Capture the cell that displays the provided text and extract its (X, Y) central coordinate. 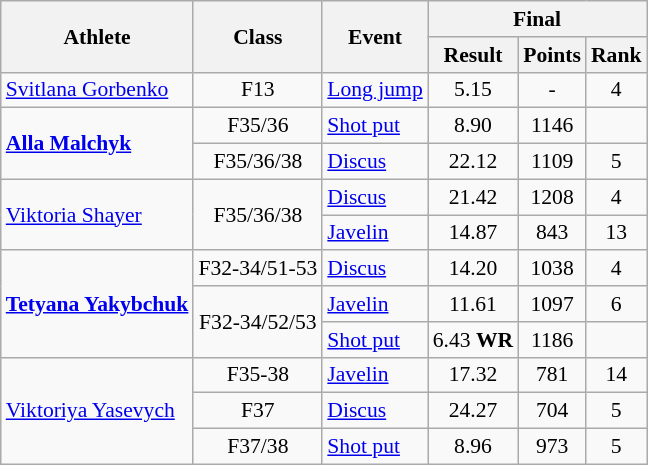
13 (616, 233)
24.27 (473, 411)
1109 (552, 162)
Rank (616, 55)
6 (616, 304)
973 (552, 447)
Viktoriya Yasevych (98, 410)
Tetyana Yakybchuk (98, 304)
Class (258, 36)
1186 (552, 340)
Athlete (98, 36)
8.90 (473, 126)
Final (538, 19)
5.15 (473, 90)
14 (616, 375)
1208 (552, 197)
F35-38 (258, 375)
1097 (552, 304)
17.32 (473, 375)
F32-34/51-53 (258, 269)
6.43 WR (473, 340)
Long jump (374, 90)
F37 (258, 411)
21.42 (473, 197)
- (552, 90)
F37/38 (258, 447)
1038 (552, 269)
22.12 (473, 162)
Points (552, 55)
14.20 (473, 269)
F13 (258, 90)
843 (552, 233)
781 (552, 375)
11.61 (473, 304)
F35/36 (258, 126)
Svitlana Gorbenko (98, 90)
Event (374, 36)
704 (552, 411)
8.96 (473, 447)
F32-34/52/53 (258, 322)
1146 (552, 126)
Viktoria Shayer (98, 214)
Result (473, 55)
Alla Malchyk (98, 144)
14.87 (473, 233)
